For the text-containing cell, return its midpoint in (x, y) coordinate format. 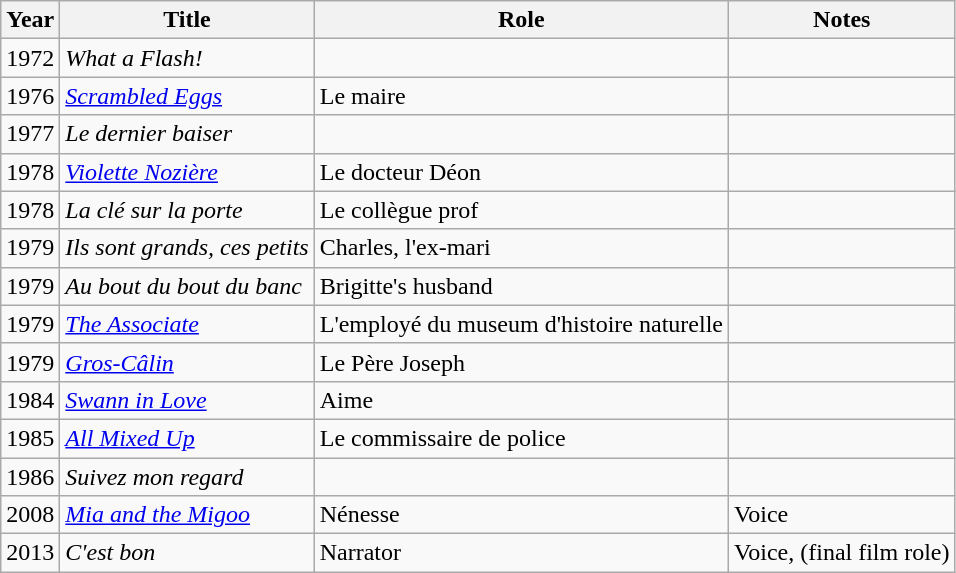
Role (521, 20)
C'est bon (187, 553)
Year (30, 20)
Aime (521, 400)
Gros-Câlin (187, 362)
2013 (30, 553)
1984 (30, 400)
1976 (30, 96)
Le Père Joseph (521, 362)
Le docteur Déon (521, 172)
Ils sont grands, ces petits (187, 248)
1972 (30, 58)
1977 (30, 134)
L'employé du museum d'histoire naturelle (521, 324)
Scrambled Eggs (187, 96)
Brigitte's husband (521, 286)
Mia and the Migoo (187, 515)
Voice, (final film role) (842, 553)
What a Flash! (187, 58)
All Mixed Up (187, 438)
2008 (30, 515)
Narrator (521, 553)
Le dernier baiser (187, 134)
Notes (842, 20)
Nénesse (521, 515)
The Associate (187, 324)
Violette Nozière (187, 172)
Au bout du bout du banc (187, 286)
Voice (842, 515)
Le maire (521, 96)
Title (187, 20)
Le collègue prof (521, 210)
Swann in Love (187, 400)
1986 (30, 477)
Suivez mon regard (187, 477)
La clé sur la porte (187, 210)
Charles, l'ex-mari (521, 248)
Le commissaire de police (521, 438)
1985 (30, 438)
